Identify which cell holds the provided text, then report its (x, y) central coordinate. 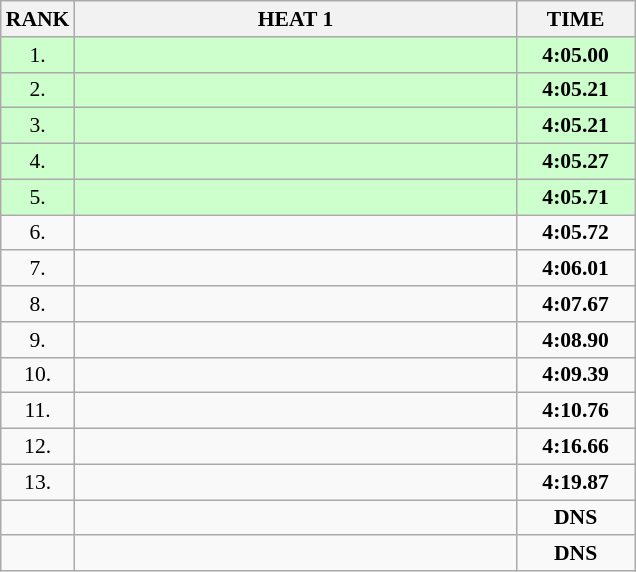
4:07.67 (576, 304)
RANK (38, 19)
12. (38, 447)
6. (38, 233)
4:10.76 (576, 411)
4:05.71 (576, 197)
4:16.66 (576, 447)
4:05.27 (576, 162)
5. (38, 197)
4:19.87 (576, 482)
4:09.39 (576, 375)
11. (38, 411)
13. (38, 482)
10. (38, 375)
7. (38, 269)
4:08.90 (576, 340)
1. (38, 55)
9. (38, 340)
2. (38, 90)
4:05.72 (576, 233)
TIME (576, 19)
HEAT 1 (295, 19)
4:05.00 (576, 55)
4. (38, 162)
4:06.01 (576, 269)
8. (38, 304)
3. (38, 126)
